For the text-containing cell, return its midpoint in (x, y) coordinate format. 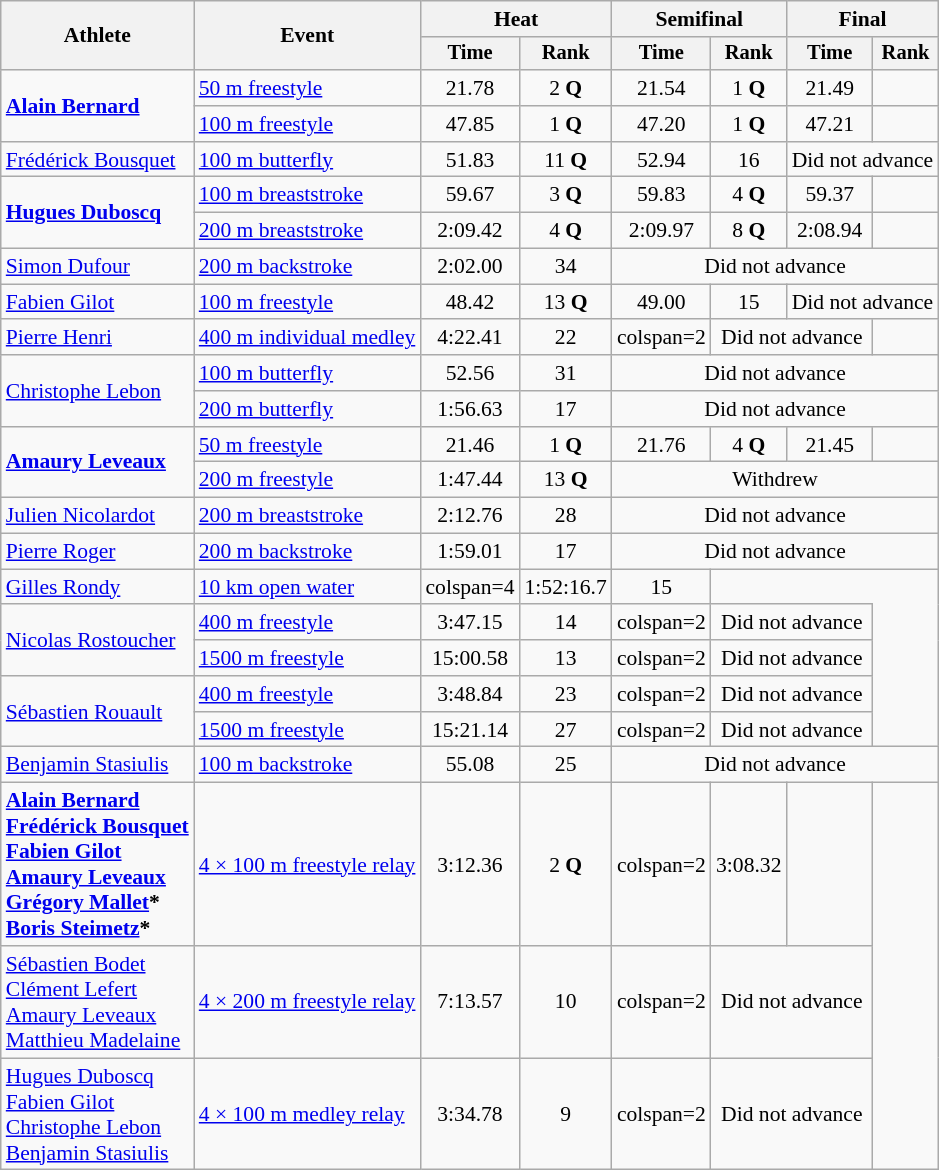
Benjamin Stasiulis (98, 765)
200 m butterfly (308, 409)
59.67 (470, 195)
21.76 (662, 445)
21.78 (470, 88)
11 Q (566, 160)
13 (566, 658)
15:00.58 (470, 658)
3 Q (566, 195)
Athlete (98, 36)
22 (566, 338)
52.56 (470, 373)
4 × 100 m freestyle relay (308, 864)
48.42 (470, 302)
Gilles Rondy (98, 587)
Heat (516, 19)
Alain Bernard (98, 106)
3:48.84 (470, 694)
Final (863, 19)
Julien Nicolardot (98, 516)
Nicolas Rostoucher (98, 640)
1:52:16.7 (566, 587)
Pierre Henri (98, 338)
Sébastien BodetClément LefertAmaury LeveauxMatthieu Madelaine (98, 1002)
4:22.41 (470, 338)
2:09.42 (470, 231)
47.85 (470, 124)
Simon Dufour (98, 267)
Semifinal (700, 19)
27 (566, 730)
Withdrew (775, 480)
Amaury Leveaux (98, 462)
9 (566, 1114)
Event (308, 36)
3:34.78 (470, 1114)
59.37 (830, 195)
21.54 (662, 88)
4 × 100 m medley relay (308, 1114)
2:08.94 (830, 231)
3:08.32 (749, 864)
8 Q (749, 231)
10 km open water (308, 587)
2:02.00 (470, 267)
colspan=4 (470, 587)
47.20 (662, 124)
59.83 (662, 195)
1:47.44 (470, 480)
21.45 (830, 445)
16 (749, 160)
Hugues Duboscq (98, 212)
10 (566, 1002)
4 × 200 m freestyle relay (308, 1002)
3:47.15 (470, 623)
21.46 (470, 445)
49.00 (662, 302)
31 (566, 373)
28 (566, 516)
52.94 (662, 160)
51.83 (470, 160)
Christophe Lebon (98, 390)
23 (566, 694)
Alain BernardFrédérick BousquetFabien GilotAmaury LeveauxGrégory Mallet*Boris Steimetz* (98, 864)
55.08 (470, 765)
14 (566, 623)
Fabien Gilot (98, 302)
Frédérick Bousquet (98, 160)
25 (566, 765)
400 m individual medley (308, 338)
3:12.36 (470, 864)
21.49 (830, 88)
100 m breaststroke (308, 195)
7:13.57 (470, 1002)
47.21 (830, 124)
Pierre Roger (98, 552)
1:59.01 (470, 552)
200 m freestyle (308, 480)
Hugues DuboscqFabien GilotChristophe LebonBenjamin Stasiulis (98, 1114)
34 (566, 267)
15:21.14 (470, 730)
2:12.76 (470, 516)
2:09.97 (662, 231)
Sébastien Rouault (98, 712)
100 m backstroke (308, 765)
1:56.63 (470, 409)
